Provide the [x, y] coordinate of the cell's center where the given text is located.  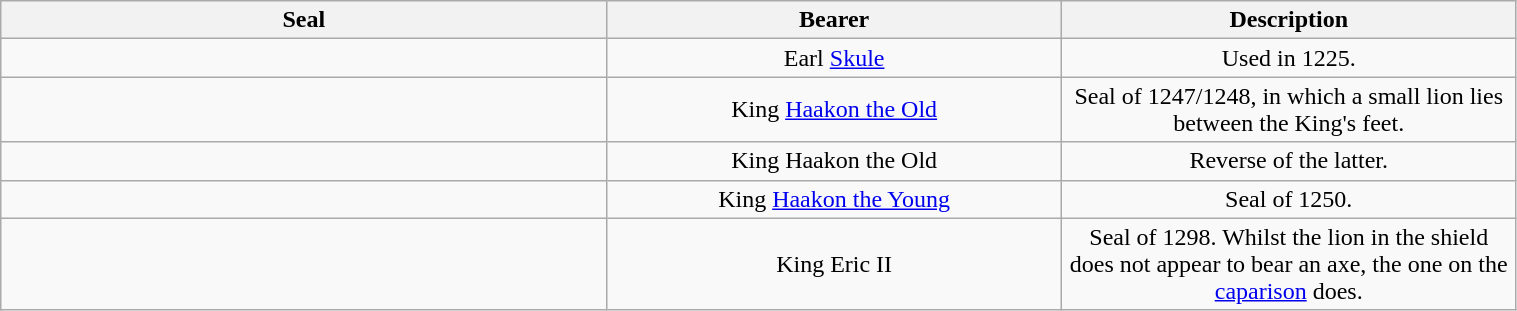
King Eric II [834, 264]
Seal of 1250. [1288, 199]
King Haakon the Young [834, 199]
Description [1288, 20]
Seal of 1298. Whilst the lion in the shield does not appear to bear an axe, the one on the caparison does. [1288, 264]
Reverse of the latter. [1288, 161]
Seal [304, 20]
Used in 1225. [1288, 58]
Seal of 1247/1248, in which a small lion lies between the King's feet. [1288, 110]
Earl Skule [834, 58]
Bearer [834, 20]
